Search for the cell housing the specified text and yield its (X, Y) center coordinate. 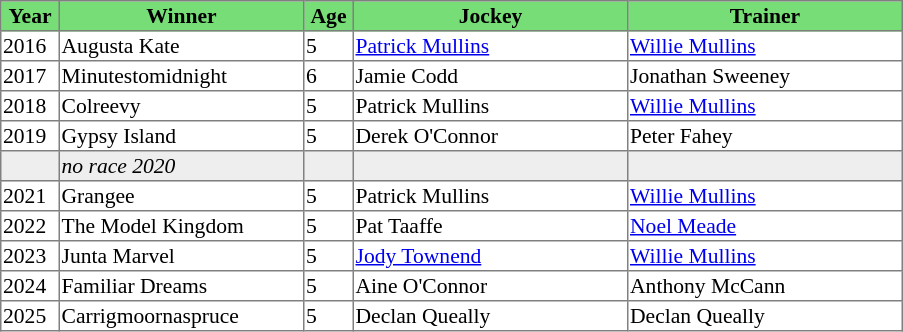
6 (329, 76)
The Model Kingdom (181, 226)
2018 (30, 106)
Jody Townend (490, 256)
2016 (30, 46)
Gypsy Island (181, 136)
Colreevy (181, 106)
Augusta Kate (181, 46)
Grangee (181, 196)
Aine O'Connor (490, 286)
Junta Marvel (181, 256)
2022 (30, 226)
2019 (30, 136)
Pat Taaffe (490, 226)
Carrigmoornaspruce (181, 316)
2017 (30, 76)
Minutestomidnight (181, 76)
Trainer (765, 16)
no race 2020 (181, 166)
2023 (30, 256)
Age (329, 16)
Peter Fahey (765, 136)
Noel Meade (765, 226)
2021 (30, 196)
Jonathan Sweeney (765, 76)
2024 (30, 286)
Year (30, 16)
Derek O'Connor (490, 136)
Jamie Codd (490, 76)
Familiar Dreams (181, 286)
Jockey (490, 16)
2025 (30, 316)
Anthony McCann (765, 286)
Winner (181, 16)
